Capture the cell that displays the provided text and extract its [x, y] central coordinate. 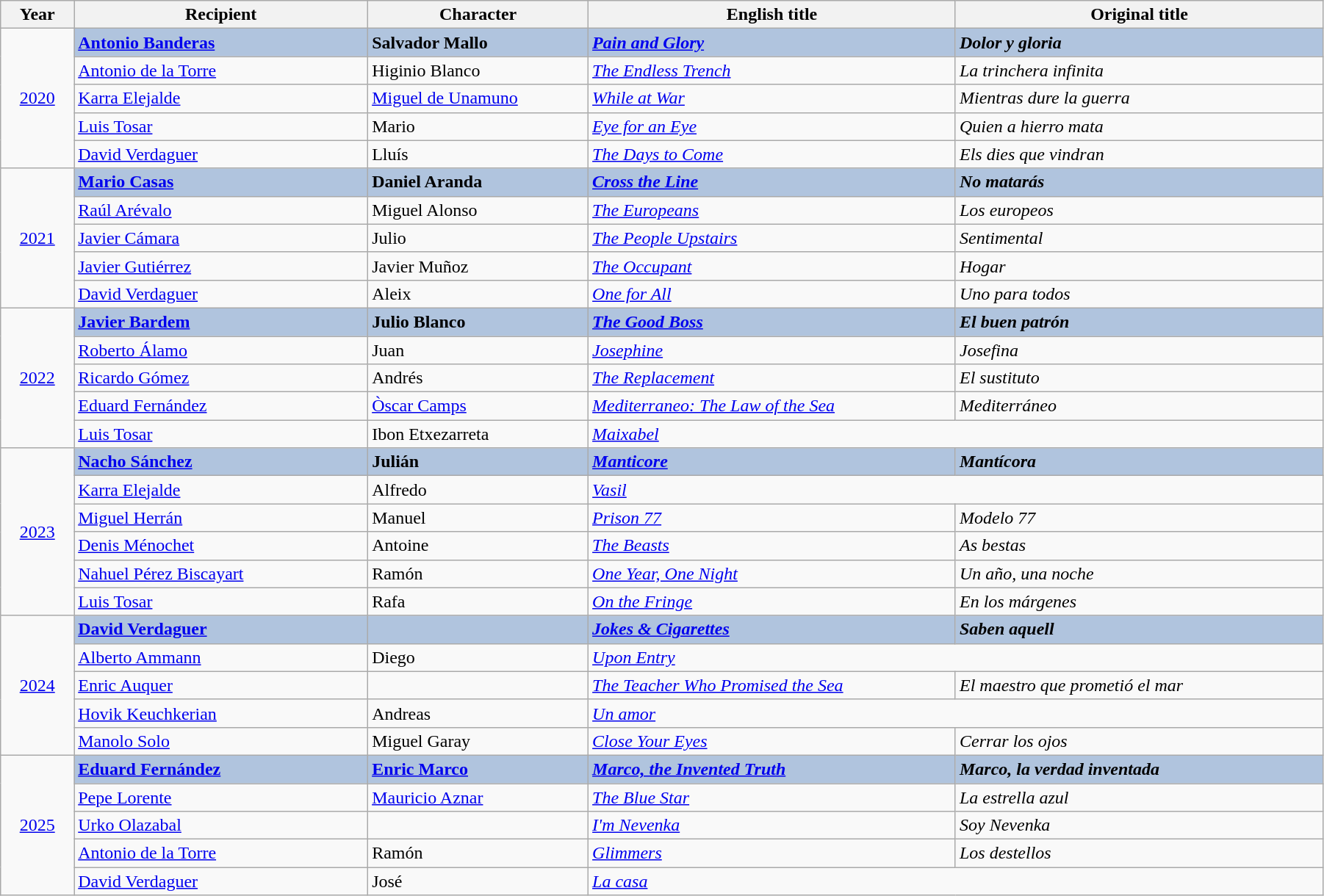
2020 [37, 98]
Dolor y gloria [1139, 43]
Ricardo Gómez [221, 378]
Maixabel [956, 434]
On the Fringe [772, 601]
Julio [478, 238]
Prison 77 [772, 518]
Hovik Keuchkerian [221, 713]
Cerrar los ojos [1139, 741]
Diego [478, 657]
Close Your Eyes [772, 741]
Roberto Álamo [221, 350]
Higinio Blanco [478, 71]
One Year, One Night [772, 574]
Jokes & Cigarettes [772, 629]
Raúl Arévalo [221, 210]
Original title [1139, 15]
Eye for an Eye [772, 126]
Antoine [478, 546]
Manolo Solo [221, 741]
The Occupant [772, 266]
Els dies que vindran [1139, 154]
Rafa [478, 601]
Cross the Line [772, 182]
Nahuel Pérez Biscayart [221, 574]
Daniel Aranda [478, 182]
Enric Marco [478, 769]
The Blue Star [772, 797]
José [478, 881]
Miguel de Unamuno [478, 98]
The Endless Trench [772, 71]
2025 [37, 825]
Julio Blanco [478, 322]
Hogar [1139, 266]
El buen patrón [1139, 322]
English title [772, 15]
The Beasts [772, 546]
Mauricio Aznar [478, 797]
Mediterráneo [1139, 406]
Vasil [956, 490]
Marco, the Invented Truth [772, 769]
Aleix [478, 294]
Ibon Etxezarreta [478, 434]
Pain and Glory [772, 43]
The Replacement [772, 378]
Upon Entry [956, 657]
Javier Muñoz [478, 266]
No matarás [1139, 182]
Los europeos [1139, 210]
The Europeans [772, 210]
Lluís [478, 154]
Mario Casas [221, 182]
While at War [772, 98]
Denis Ménochet [221, 546]
Manuel [478, 518]
2021 [37, 238]
Alfredo [478, 490]
Character [478, 15]
Miguel Alonso [478, 210]
La estrella azul [1139, 797]
The People Upstairs [772, 238]
The Good Boss [772, 322]
Josephine [772, 350]
Javier Gutiérrez [221, 266]
Miguel Garay [478, 741]
Year [37, 15]
The Days to Come [772, 154]
Salvador Mallo [478, 43]
Andreas [478, 713]
Andrés [478, 378]
Juan [478, 350]
Pepe Lorente [221, 797]
2023 [37, 532]
Òscar Camps [478, 406]
La trinchera infinita [1139, 71]
One for All [772, 294]
2024 [37, 685]
Enric Auquer [221, 685]
The Teacher Who Promised the Sea [772, 685]
Marco, la verdad inventada [1139, 769]
Saben aquell [1139, 629]
Alberto Ammann [221, 657]
La casa [956, 881]
Recipient [221, 15]
Mantícora [1139, 462]
Mario [478, 126]
Antonio Banderas [221, 43]
Uno para todos [1139, 294]
En los márgenes [1139, 601]
Javier Bardem [221, 322]
Mediterraneo: The Law of the Sea [772, 406]
As bestas [1139, 546]
Miguel Herrán [221, 518]
Urko Olazabal [221, 825]
Julián [478, 462]
2022 [37, 377]
Nacho Sánchez [221, 462]
Glimmers [772, 853]
Sentimental [1139, 238]
Quien a hierro mata [1139, 126]
Mientras dure la guerra [1139, 98]
I'm Nevenka [772, 825]
El sustituto [1139, 378]
Josefina [1139, 350]
Un año, una noche [1139, 574]
Manticore [772, 462]
El maestro que prometió el mar [1139, 685]
Javier Cámara [221, 238]
Un amor [956, 713]
Soy Nevenka [1139, 825]
Modelo 77 [1139, 518]
Los destellos [1139, 853]
